Output the [x, y] coordinate of the center of the cell containing the given text.  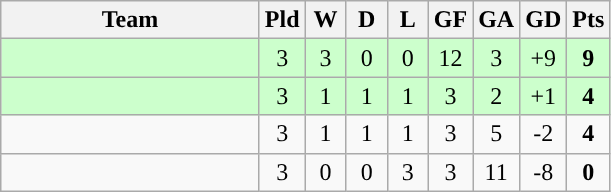
L [408, 20]
+9 [544, 58]
GF [450, 20]
GA [496, 20]
Pld [282, 20]
12 [450, 58]
D [366, 20]
Pts [588, 20]
2 [496, 96]
GD [544, 20]
Team [130, 20]
5 [496, 134]
9 [588, 58]
-8 [544, 172]
11 [496, 172]
+1 [544, 96]
W [326, 20]
-2 [544, 134]
